Extract the (X, Y) coordinate from the center of the cell holding the provided text.  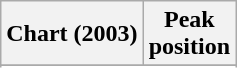
Peakposition (189, 34)
Chart (2003) (72, 34)
